Capture the cell that displays the provided text and extract its (x, y) central coordinate. 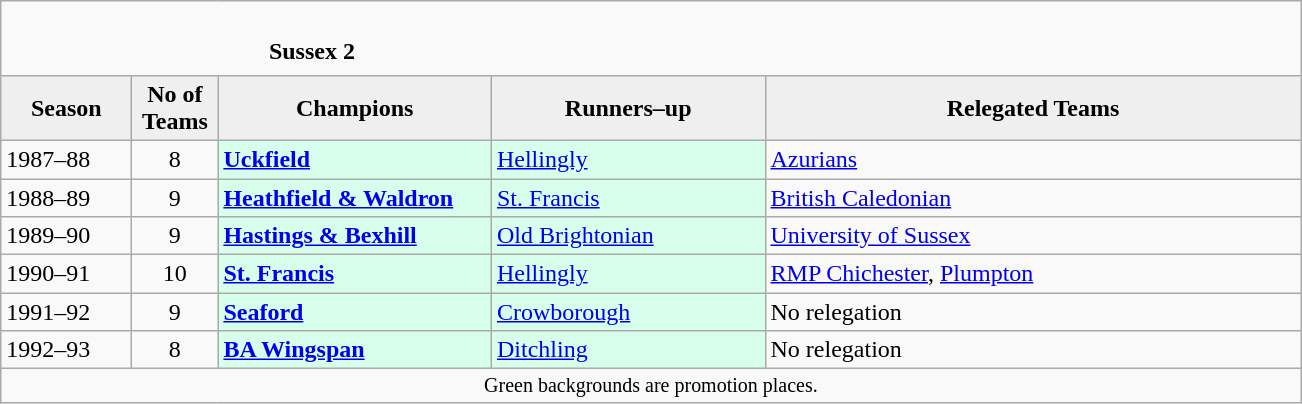
Green backgrounds are promotion places. (651, 386)
BA Wingspan (355, 350)
Season (66, 108)
Crowborough (628, 312)
Seaford (355, 312)
Uckfield (355, 159)
Hastings & Bexhill (355, 236)
Heathfield & Waldron (355, 197)
10 (175, 274)
University of Sussex (1033, 236)
1990–91 (66, 274)
1991–92 (66, 312)
Azurians (1033, 159)
1989–90 (66, 236)
British Caledonian (1033, 197)
Old Brightonian (628, 236)
Champions (355, 108)
No of Teams (175, 108)
1992–93 (66, 350)
Ditchling (628, 350)
1988–89 (66, 197)
RMP Chichester, Plumpton (1033, 274)
1987–88 (66, 159)
Relegated Teams (1033, 108)
Runners–up (628, 108)
